Return the [x, y] coordinate for the center point of the cell that contains the specified text.  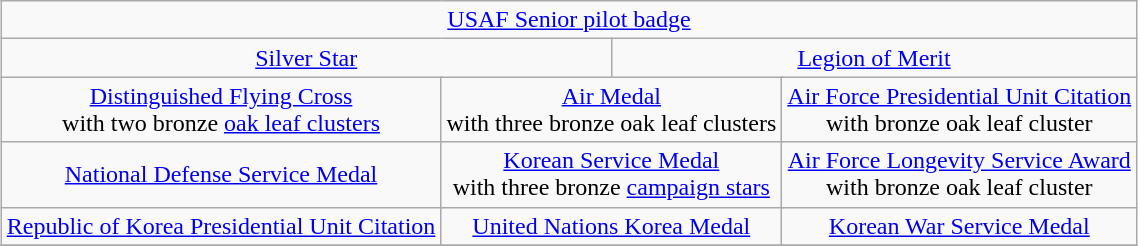
Distinguished Flying Crosswith two bronze oak leaf clusters [221, 110]
Air Force Presidential Unit Citationwith bronze oak leaf cluster [960, 110]
United Nations Korea Medal [612, 226]
USAF Senior pilot badge [569, 20]
Silver Star [306, 58]
Korean Service Medalwith three bronze campaign stars [612, 174]
National Defense Service Medal [221, 174]
Air Force Longevity Service Awardwith bronze oak leaf cluster [960, 174]
Air Medalwith three bronze oak leaf clusters [612, 110]
Legion of Merit [874, 58]
Republic of Korea Presidential Unit Citation [221, 226]
Korean War Service Medal [960, 226]
